Return [X, Y] of the center of cell containing provided text 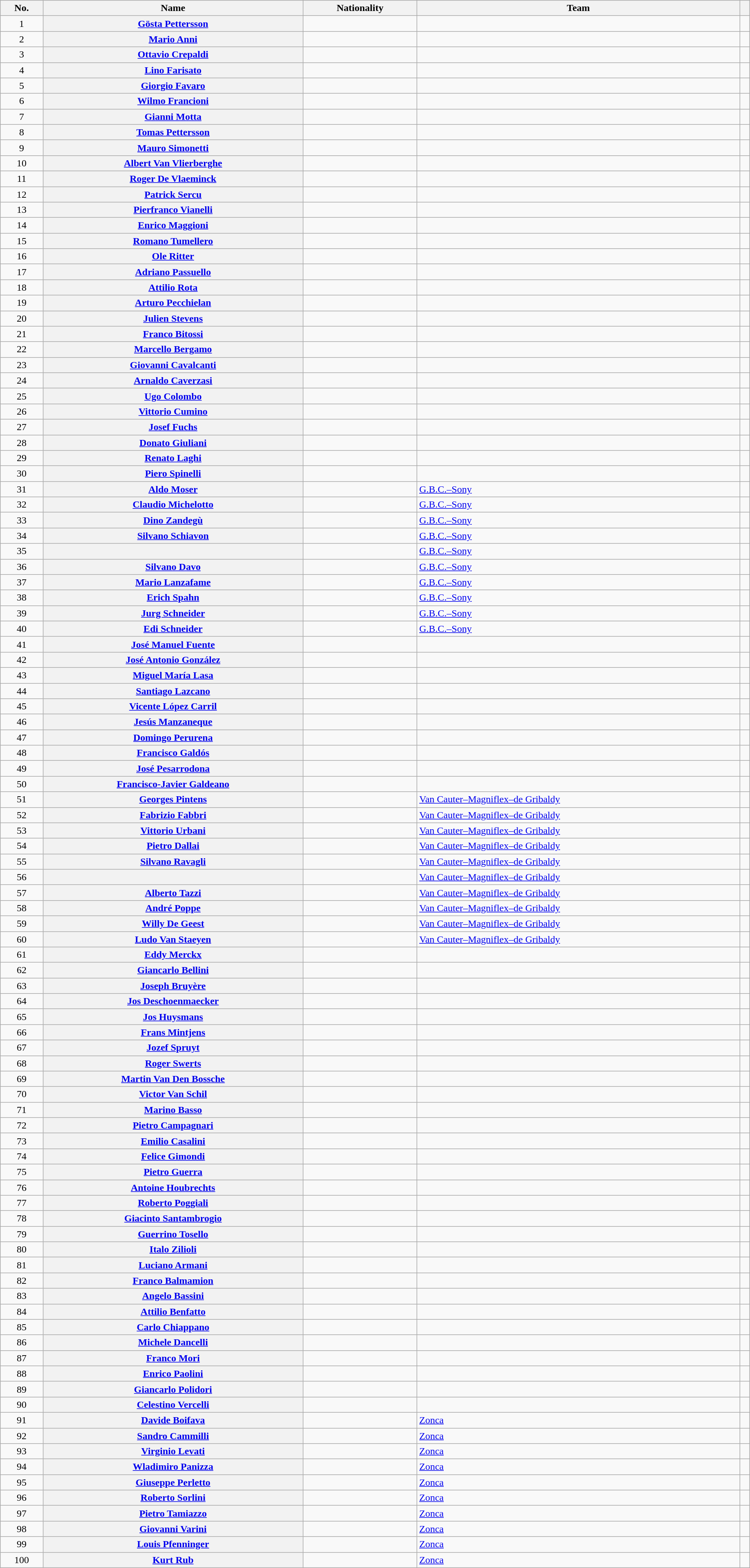
27 [22, 427]
74 [22, 1156]
Roberto Sorlini [173, 1498]
Name [173, 8]
Georges Pintens [173, 799]
43 [22, 675]
Guerrino Tosello [173, 1234]
68 [22, 1063]
Celestino Vercelli [173, 1405]
55 [22, 861]
Santiago Lazcano [173, 691]
Martin Van Den Bossche [173, 1079]
18 [22, 287]
Silvano Ravagli [173, 861]
Giacinto Santambrogio [173, 1219]
Kurt Rub [173, 1560]
Mauro Simonetti [173, 148]
70 [22, 1094]
11 [22, 179]
78 [22, 1219]
Arturo Pecchielan [173, 303]
83 [22, 1296]
69 [22, 1079]
5 [22, 86]
Marino Basso [173, 1110]
29 [22, 458]
95 [22, 1482]
Roberto Poggiali [173, 1203]
Roger Swerts [173, 1063]
Silvano Davo [173, 567]
Victor Van Schil [173, 1094]
46 [22, 722]
56 [22, 877]
47 [22, 738]
44 [22, 691]
Edi Schneider [173, 629]
Giovanni Cavalcanti [173, 365]
26 [22, 411]
71 [22, 1110]
Nationality [360, 8]
Sandro Cammilli [173, 1435]
72 [22, 1125]
90 [22, 1405]
Pietro Tamiazzo [173, 1513]
Francisco Galdós [173, 753]
45 [22, 707]
98 [22, 1529]
Pietro Dallai [173, 846]
82 [22, 1281]
Ole Ritter [173, 256]
Davide Boifava [173, 1420]
Enrico Maggioni [173, 225]
13 [22, 210]
Piero Spinelli [173, 474]
85 [22, 1327]
Patrick Sercu [173, 194]
32 [22, 505]
57 [22, 892]
Mario Lanzafame [173, 582]
Team [578, 8]
Luciano Armani [173, 1265]
Frans Mintjens [173, 1032]
37 [22, 582]
Enrico Paolini [173, 1374]
Giovanni Varini [173, 1529]
10 [22, 163]
89 [22, 1389]
Albert Van Vlierberghe [173, 163]
Romano Tumellero [173, 241]
33 [22, 520]
28 [22, 442]
93 [22, 1451]
42 [22, 660]
Erich Spahn [173, 598]
Ugo Colombo [173, 396]
Franco Balmamion [173, 1281]
Pietro Guerra [173, 1172]
60 [22, 939]
21 [22, 334]
Alberto Tazzi [173, 892]
Antoine Houbrechts [173, 1188]
Attilio Benfatto [173, 1312]
20 [22, 318]
Angelo Bassini [173, 1296]
24 [22, 380]
Gösta Pettersson [173, 24]
50 [22, 784]
59 [22, 923]
9 [22, 148]
76 [22, 1188]
79 [22, 1234]
Gianni Motta [173, 117]
José Antonio González [173, 660]
Emilio Casalini [173, 1141]
Renato Laghi [173, 458]
Arnaldo Caverzasi [173, 380]
Giancarlo Polidori [173, 1389]
Roger De Vlaeminck [173, 179]
49 [22, 769]
Francisco-Javier Galdeano [173, 784]
Giancarlo Bellini [173, 970]
Attilio Rota [173, 287]
36 [22, 567]
38 [22, 598]
Jurg Schneider [173, 613]
Donato Giuliani [173, 442]
25 [22, 396]
Michele Dancelli [173, 1343]
Aldo Moser [173, 489]
66 [22, 1032]
16 [22, 256]
80 [22, 1250]
Dino Zandegù [173, 520]
91 [22, 1420]
23 [22, 365]
15 [22, 241]
Vittorio Urbani [173, 830]
6 [22, 101]
100 [22, 1560]
7 [22, 117]
31 [22, 489]
Wladimiro Panizza [173, 1467]
Jesús Manzaneque [173, 722]
87 [22, 1358]
8 [22, 132]
Giuseppe Perletto [173, 1482]
19 [22, 303]
40 [22, 629]
96 [22, 1498]
Julien Stevens [173, 318]
Giorgio Favaro [173, 86]
2 [22, 39]
94 [22, 1467]
Jos Huysmans [173, 1017]
José Manuel Fuente [173, 644]
54 [22, 846]
Miguel María Lasa [173, 675]
No. [22, 8]
63 [22, 986]
3 [22, 55]
48 [22, 753]
Willy De Geest [173, 923]
Marcello Bergamo [173, 349]
Felice Gimondi [173, 1156]
Jozef Spruyt [173, 1048]
39 [22, 613]
Italo Zilioli [173, 1250]
97 [22, 1513]
Claudio Michelotto [173, 505]
Joseph Bruyère [173, 986]
Wilmo Francioni [173, 101]
61 [22, 955]
Vittorio Cumino [173, 411]
Fabrizio Fabbri [173, 815]
34 [22, 536]
58 [22, 908]
Jos Deschoenmaecker [173, 1001]
Virginio Levati [173, 1451]
Josef Fuchs [173, 427]
12 [22, 194]
64 [22, 1001]
Carlo Chiappano [173, 1327]
62 [22, 970]
75 [22, 1172]
Vicente López Carril [173, 707]
Mario Anni [173, 39]
Domingo Perurena [173, 738]
Lino Farisato [173, 70]
Silvano Schiavon [173, 536]
Pierfranco Vianelli [173, 210]
73 [22, 1141]
30 [22, 474]
77 [22, 1203]
88 [22, 1374]
65 [22, 1017]
Ottavio Crepaldi [173, 55]
17 [22, 272]
22 [22, 349]
Ludo Van Staeyen [173, 939]
Adriano Passuello [173, 272]
92 [22, 1435]
Franco Bitossi [173, 334]
84 [22, 1312]
86 [22, 1343]
67 [22, 1048]
Pietro Campagnari [173, 1125]
41 [22, 644]
52 [22, 815]
Eddy Merckx [173, 955]
35 [22, 551]
4 [22, 70]
Franco Mori [173, 1358]
Louis Pfenninger [173, 1544]
81 [22, 1265]
Tomas Pettersson [173, 132]
José Pesarrodona [173, 769]
André Poppe [173, 908]
51 [22, 799]
14 [22, 225]
99 [22, 1544]
1 [22, 24]
53 [22, 830]
